Search for the cell housing the specified text and yield its [x, y] center coordinate. 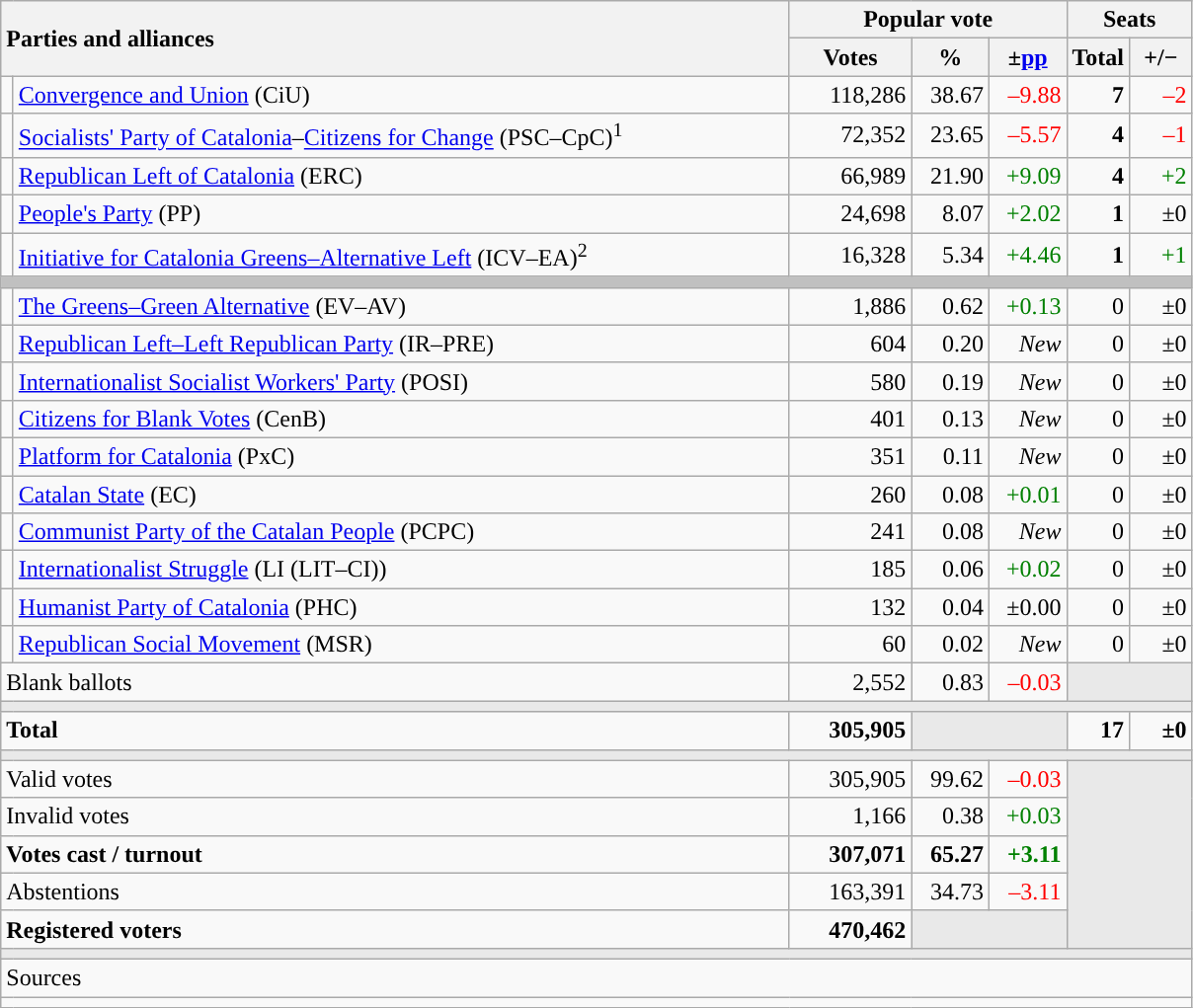
241 [850, 532]
–5.57 [1027, 136]
17 [1098, 731]
470,462 [850, 929]
307,071 [850, 854]
2,552 [850, 682]
Registered voters [395, 929]
1,166 [850, 816]
Valid votes [395, 779]
0.38 [950, 816]
16,328 [850, 255]
–3.11 [1027, 892]
% [950, 57]
7 [1098, 95]
8.07 [950, 214]
Internationalist Struggle (LI (LIT–CI)) [401, 570]
Republican Social Movement (MSR) [401, 645]
66,989 [850, 176]
Internationalist Socialist Workers' Party (POSI) [401, 381]
+0.13 [1027, 306]
0.62 [950, 306]
132 [850, 607]
65.27 [950, 854]
118,286 [850, 95]
0.19 [950, 381]
72,352 [850, 136]
±pp [1027, 57]
34.73 [950, 892]
Communist Party of the Catalan People (PCPC) [401, 532]
Popular vote [928, 20]
60 [850, 645]
0.02 [950, 645]
Blank ballots [395, 682]
Seats [1130, 20]
Parties and alliances [395, 39]
+/− [1161, 57]
260 [850, 495]
Platform for Catalonia (PxC) [401, 456]
163,391 [850, 892]
+0.02 [1027, 570]
Initiative for Catalonia Greens–Alternative Left (ICV–EA)2 [401, 255]
–2 [1161, 95]
401 [850, 419]
Votes [850, 57]
Republican Left of Catalonia (ERC) [401, 176]
0.04 [950, 607]
The Greens–Green Alternative (EV–AV) [401, 306]
99.62 [950, 779]
+0.01 [1027, 495]
+4.46 [1027, 255]
Catalan State (EC) [401, 495]
351 [850, 456]
+2 [1161, 176]
0.83 [950, 682]
0.13 [950, 419]
185 [850, 570]
People's Party (PP) [401, 214]
+1 [1161, 255]
23.65 [950, 136]
Citizens for Blank Votes (CenB) [401, 419]
+2.02 [1027, 214]
21.90 [950, 176]
5.34 [950, 255]
0.06 [950, 570]
Humanist Party of Catalonia (PHC) [401, 607]
0.20 [950, 344]
+3.11 [1027, 854]
Convergence and Union (CiU) [401, 95]
Votes cast / turnout [395, 854]
580 [850, 381]
–9.88 [1027, 95]
Socialists' Party of Catalonia–Citizens for Change (PSC–CpC)1 [401, 136]
Invalid votes [395, 816]
+9.09 [1027, 176]
–1 [1161, 136]
Sources [596, 977]
Republican Left–Left Republican Party (IR–PRE) [401, 344]
604 [850, 344]
±0.00 [1027, 607]
Abstentions [395, 892]
0.11 [950, 456]
1,886 [850, 306]
38.67 [950, 95]
+0.03 [1027, 816]
24,698 [850, 214]
